Locate the cell with the specified text and output its [x, y] center coordinate. 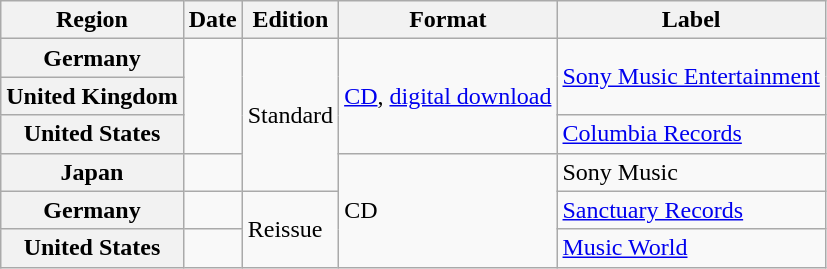
Region [92, 20]
Date [212, 20]
Japan [92, 172]
Sony Music [691, 172]
CD, digital download [448, 96]
Music World [691, 248]
Reissue [290, 229]
Standard [290, 115]
CD [448, 210]
Columbia Records [691, 134]
Edition [290, 20]
Format [448, 20]
Label [691, 20]
Sony Music Entertainment [691, 77]
Sanctuary Records [691, 210]
United Kingdom [92, 96]
